Return the [X, Y] coordinate for the center point of the cell that contains the specified text.  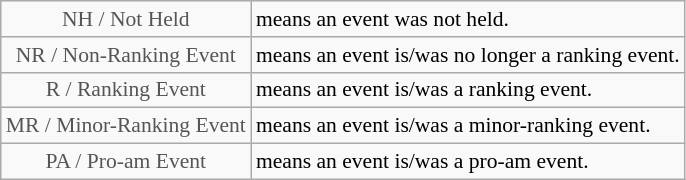
means an event is/was a ranking event. [468, 90]
PA / Pro-am Event [126, 162]
NR / Non-Ranking Event [126, 55]
NH / Not Held [126, 19]
means an event is/was no longer a ranking event. [468, 55]
means an event is/was a pro-am event. [468, 162]
R / Ranking Event [126, 90]
means an event was not held. [468, 19]
MR / Minor-Ranking Event [126, 126]
means an event is/was a minor-ranking event. [468, 126]
